For the text-containing cell, return its midpoint in [x, y] coordinate format. 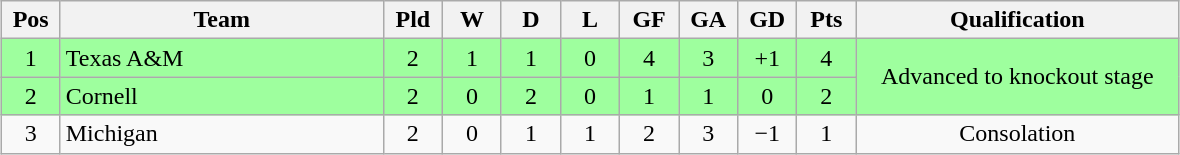
D [530, 20]
GA [708, 20]
Cornell [222, 96]
Advanced to knockout stage [1018, 77]
W [472, 20]
Consolation [1018, 134]
Pts [826, 20]
Pos [30, 20]
−1 [768, 134]
GF [650, 20]
Team [222, 20]
Michigan [222, 134]
Texas A&M [222, 58]
Pld [412, 20]
GD [768, 20]
Qualification [1018, 20]
L [590, 20]
+1 [768, 58]
